Output the (X, Y) coordinate of the center of the cell containing the given text.  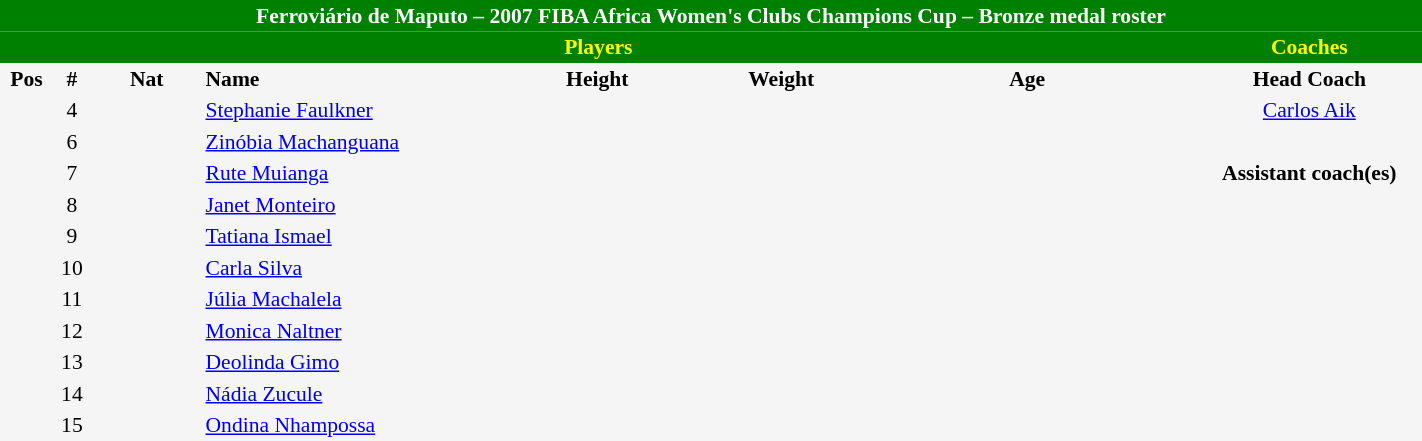
14 (72, 394)
10 (72, 268)
Carlos Aik (1310, 110)
Players (598, 48)
Pos (26, 79)
Assistant coach(es) (1310, 174)
9 (72, 236)
Zinóbia Machanguana (346, 142)
Name (346, 79)
Monica Naltner (346, 331)
Nádia Zucule (346, 394)
12 (72, 331)
8 (72, 205)
Carla Silva (346, 268)
Ferroviário de Maputo – 2007 FIBA Africa Women's Clubs Champions Cup – Bronze medal roster (711, 16)
Rute Muianga (346, 174)
Júlia Machalela (346, 300)
Tatiana Ismael (346, 236)
13 (72, 362)
Deolinda Gimo (346, 362)
Janet Monteiro (346, 205)
11 (72, 300)
# (72, 79)
Coaches (1310, 48)
Head Coach (1310, 79)
Age (1028, 79)
Weight (782, 79)
Height (598, 79)
Nat (147, 79)
4 (72, 110)
7 (72, 174)
6 (72, 142)
Stephanie Faulkner (346, 110)
